Scan for the cell matching the given text and deliver its (X, Y) coordinate at center. 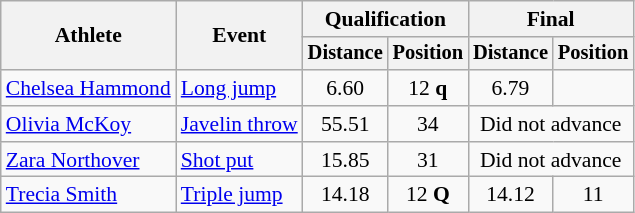
11 (593, 195)
14.12 (510, 195)
14.18 (346, 195)
Olivia McKoy (88, 124)
12 q (428, 88)
Chelsea Hammond (88, 88)
34 (428, 124)
Qualification (386, 19)
Triple jump (240, 195)
Javelin throw (240, 124)
12 Q (428, 195)
Trecia Smith (88, 195)
Long jump (240, 88)
6.60 (346, 88)
6.79 (510, 88)
55.51 (346, 124)
15.85 (346, 160)
Zara Northover (88, 160)
31 (428, 160)
Athlete (88, 36)
Event (240, 36)
Final (550, 19)
Shot put (240, 160)
